Find where the given text appears and provide that cell's center as [X, Y] coordinate. 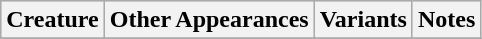
Other Appearances [209, 20]
Variants [363, 20]
Notes [446, 20]
Creature [52, 20]
